Extract the (x, y) coordinate from the center of the cell holding the provided text.  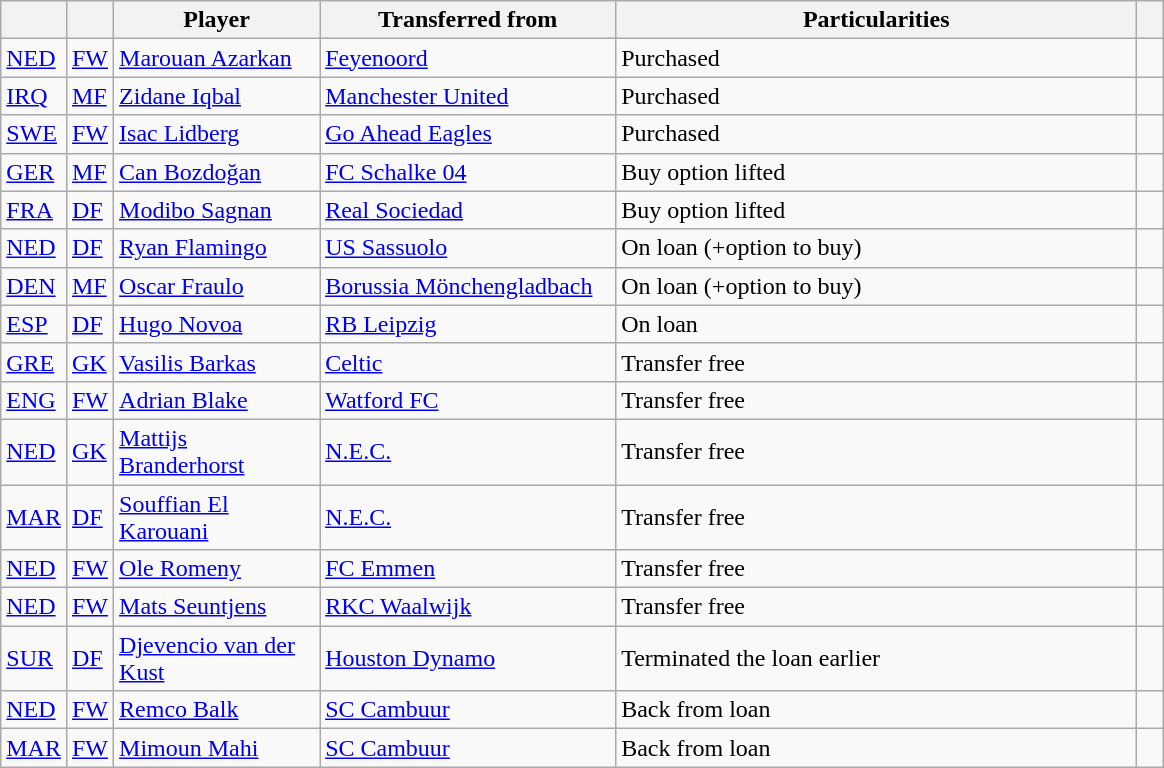
Manchester United (468, 96)
Mattijs Branderhorst (217, 452)
Watford FC (468, 400)
Ryan Flamingo (217, 248)
Oscar Fraulo (217, 286)
Real Sociedad (468, 210)
GER (34, 172)
FC Schalke 04 (468, 172)
Souffian El Karouani (217, 516)
RKC Waalwijk (468, 607)
FRA (34, 210)
Djevencio van der Kust (217, 658)
ENG (34, 400)
GRE (34, 362)
Isac Lidberg (217, 134)
FC Emmen (468, 569)
Vasilis Barkas (217, 362)
Mats Seuntjens (217, 607)
US Sassuolo (468, 248)
Can Bozdoğan (217, 172)
Mimoun Mahi (217, 748)
SWE (34, 134)
DEN (34, 286)
Ole Romeny (217, 569)
Modibo Sagnan (217, 210)
Celtic (468, 362)
On loan (876, 324)
Marouan Azarkan (217, 58)
Terminated the loan earlier (876, 658)
Transferred from (468, 20)
Hugo Novoa (217, 324)
Houston Dynamo (468, 658)
Go Ahead Eagles (468, 134)
Borussia Mönchengladbach (468, 286)
Feyenoord (468, 58)
ESP (34, 324)
SUR (34, 658)
Particularities (876, 20)
Zidane Iqbal (217, 96)
Player (217, 20)
Remco Balk (217, 710)
IRQ (34, 96)
RB Leipzig (468, 324)
Adrian Blake (217, 400)
